Find where the given text appears and provide that cell's center as [x, y] coordinate. 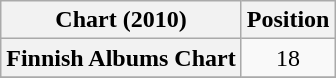
Chart (2010) [121, 20]
Finnish Albums Chart [121, 58]
18 [288, 58]
Position [288, 20]
